Scan for the cell matching the given text and deliver its (x, y) coordinate at center. 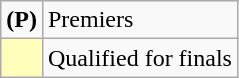
Premiers (140, 20)
Qualified for finals (140, 58)
(P) (22, 20)
